Search for the cell housing the specified text and yield its (X, Y) center coordinate. 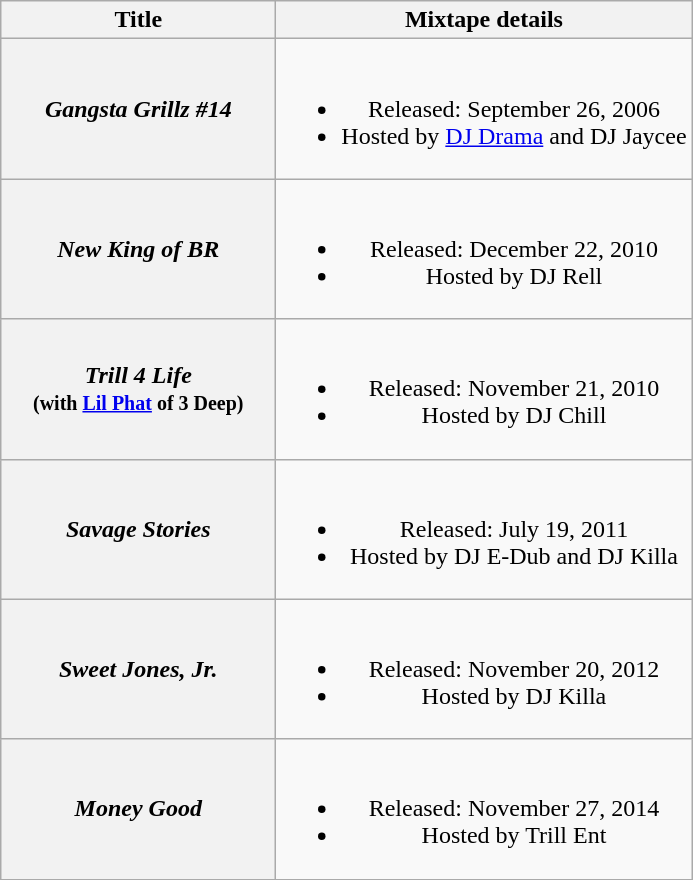
Money Good (138, 809)
Released: September 26, 2006Hosted by DJ Drama and DJ Jaycee (484, 109)
Released: November 20, 2012Hosted by DJ Killa (484, 669)
Released: November 27, 2014Hosted by Trill Ent (484, 809)
Savage Stories (138, 529)
Released: July 19, 2011Hosted by DJ E-Dub and DJ Killa (484, 529)
Title (138, 20)
Trill 4 Life(with Lil Phat of 3 Deep) (138, 389)
New King of BR (138, 249)
Gangsta Grillz #14 (138, 109)
Mixtape details (484, 20)
Sweet Jones, Jr. (138, 669)
Released: December 22, 2010Hosted by DJ Rell (484, 249)
Released: November 21, 2010Hosted by DJ Chill (484, 389)
